From the cell containing the given text, extract its center point as [x, y] coordinate. 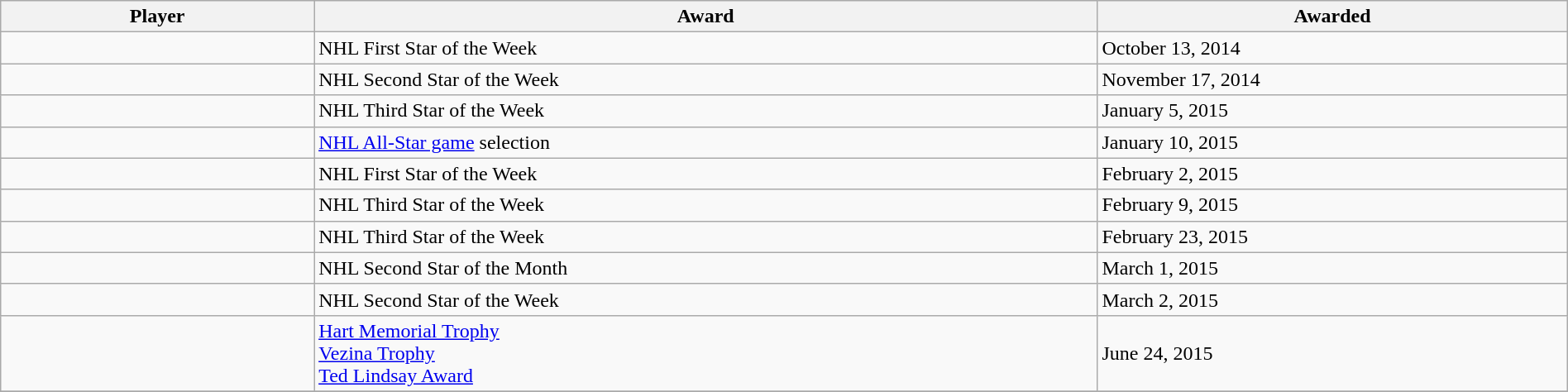
October 13, 2014 [1332, 48]
March 2, 2015 [1332, 299]
February 2, 2015 [1332, 174]
Player [157, 17]
June 24, 2015 [1332, 353]
Hart Memorial TrophyVezina TrophyTed Lindsay Award [706, 353]
NHL All-Star game selection [706, 142]
January 10, 2015 [1332, 142]
Awarded [1332, 17]
NHL Second Star of the Month [706, 268]
Award [706, 17]
November 17, 2014 [1332, 79]
January 5, 2015 [1332, 111]
February 9, 2015 [1332, 205]
February 23, 2015 [1332, 237]
March 1, 2015 [1332, 268]
